Search for the cell housing the specified text and yield its [x, y] center coordinate. 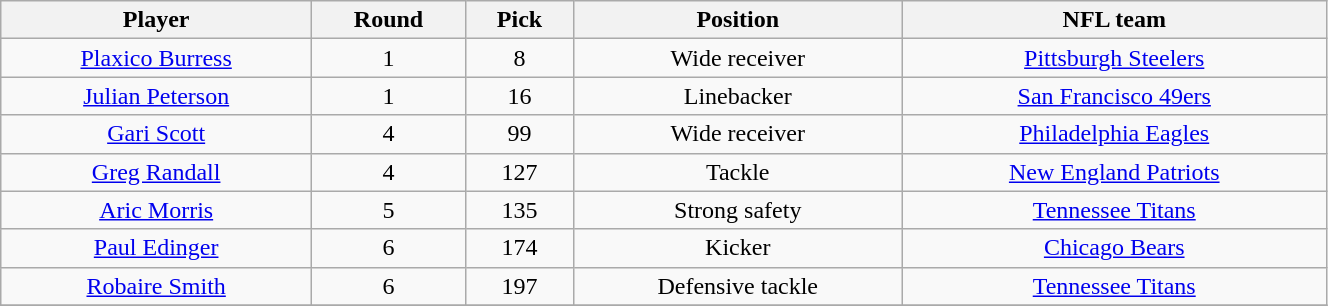
Position [738, 20]
135 [520, 210]
174 [520, 248]
Chicago Bears [1114, 248]
Gari Scott [156, 134]
Plaxico Burress [156, 58]
Tackle [738, 172]
Aric Morris [156, 210]
Pittsburgh Steelers [1114, 58]
NFL team [1114, 20]
New England Patriots [1114, 172]
Greg Randall [156, 172]
Paul Edinger [156, 248]
Defensive tackle [738, 286]
Player [156, 20]
San Francisco 49ers [1114, 96]
Linebacker [738, 96]
8 [520, 58]
Round [389, 20]
Strong safety [738, 210]
99 [520, 134]
127 [520, 172]
5 [389, 210]
Pick [520, 20]
Julian Peterson [156, 96]
197 [520, 286]
16 [520, 96]
Kicker [738, 248]
Philadelphia Eagles [1114, 134]
Robaire Smith [156, 286]
